Determine the [X, Y] coordinate at the center of the cell enclosing the given text.  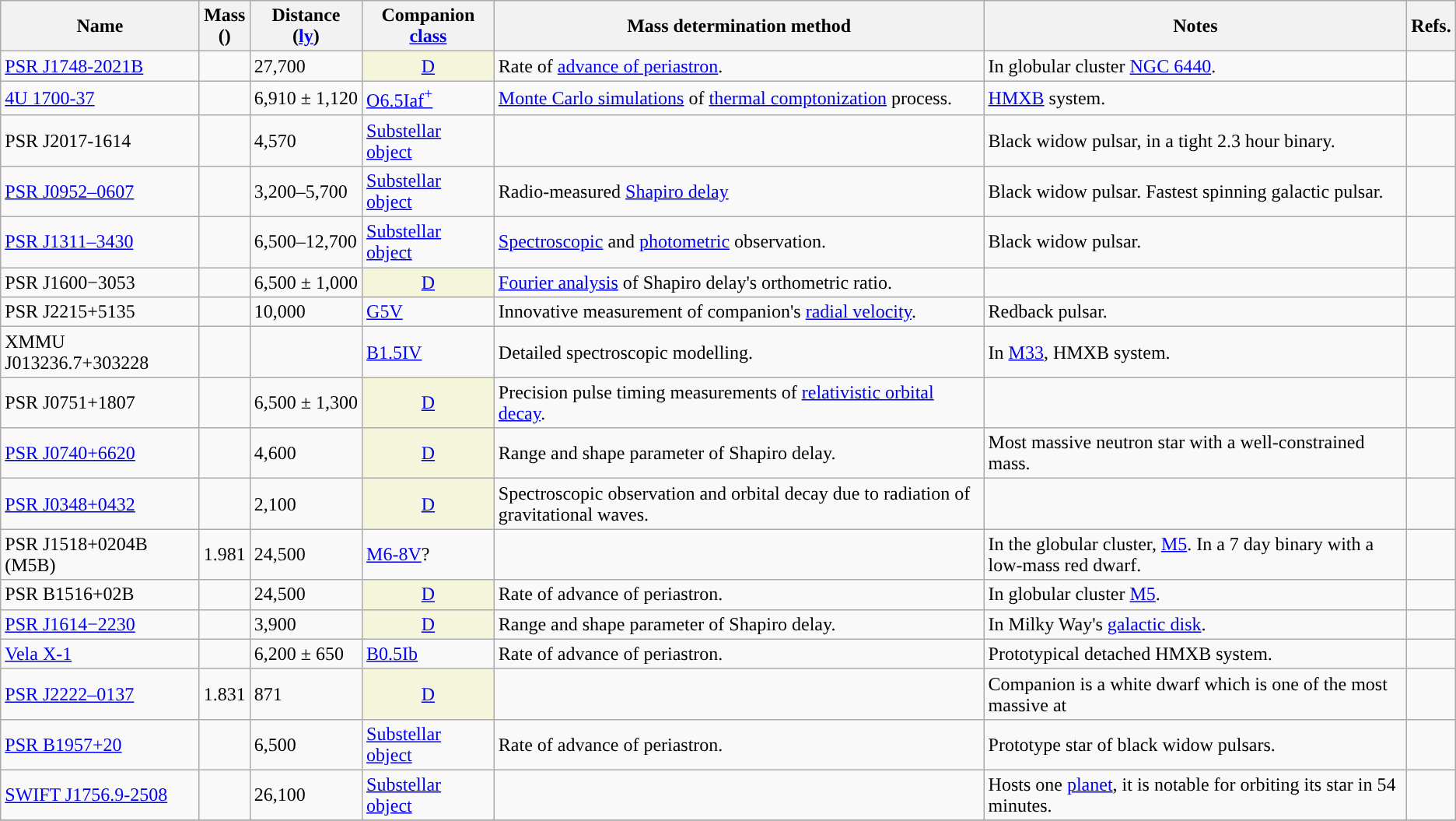
4,600 [306, 453]
Mass() [224, 26]
In globular cluster M5. [1195, 595]
Notes [1195, 26]
PSR J2222–0137 [100, 694]
6,500 ± 1,000 [306, 282]
PSR J2215+5135 [100, 312]
O6.5Iaf+ [429, 98]
10,000 [306, 312]
1.831 [224, 694]
2,100 [306, 504]
6,500 ± 1,300 [306, 403]
Hosts one planet, it is notable for orbiting its star in 54 minutes. [1195, 795]
PSR J1748-2021B [100, 66]
PSR J1518+0204B (M5B) [100, 554]
PSR J0740+6620 [100, 453]
Refs. [1431, 26]
PSR J0751+1807 [100, 403]
In the globular cluster, M5. In a 7 day binary with a low-mass red dwarf. [1195, 554]
Redback pulsar. [1195, 312]
4U 1700-37 [100, 98]
PSR B1957+20 [100, 744]
G5V [429, 312]
27,700 [306, 66]
6,910 ± 1,120 [306, 98]
Prototypical detached HMXB system. [1195, 654]
Innovative measurement of companion's radial velocity. [739, 312]
M6-8V? [429, 554]
6,500 [306, 744]
Prototype star of black widow pulsars. [1195, 744]
6,500–12,700 [306, 243]
3,200–5,700 [306, 191]
XMMU J013236.7+303228 [100, 352]
Radio-measured Shapiro delay [739, 191]
Spectroscopic and photometric observation. [739, 243]
Mass determination method [739, 26]
871 [306, 694]
Companion is a white dwarf which is one of the most massive at [1195, 694]
Fourier analysis of Shapiro delay's orthometric ratio. [739, 282]
26,100 [306, 795]
PSR J0348+0432 [100, 504]
Black widow pulsar. [1195, 243]
Name [100, 26]
Black widow pulsar, in a tight 2.3 hour binary. [1195, 140]
1.981 [224, 554]
PSR J0952–0607 [100, 191]
Black widow pulsar. Fastest spinning galactic pulsar. [1195, 191]
In globular cluster NGC 6440. [1195, 66]
Detailed spectroscopic modelling. [739, 352]
PSR J1311–3430 [100, 243]
In M33, HMXB system. [1195, 352]
Spectroscopic observation and orbital decay due to radiation of gravitational waves. [739, 504]
HMXB system. [1195, 98]
In Milky Way's galactic disk. [1195, 624]
B1.5IV [429, 352]
SWIFT J1756.9-2508 [100, 795]
3,900 [306, 624]
PSR J1614−2230 [100, 624]
PSR J1600−3053 [100, 282]
Monte Carlo simulations of thermal comptonization process. [739, 98]
B0.5Ib [429, 654]
PSR B1516+02B [100, 595]
Distance(ly) [306, 26]
6,200 ± 650 [306, 654]
PSR J2017-1614 [100, 140]
Companion class [429, 26]
Vela X-1 [100, 654]
4,570 [306, 140]
Precision pulse timing measurements of relativistic orbital decay. [739, 403]
Most massive neutron star with a well-constrained mass. [1195, 453]
